Locate the cell with the specified text and output its [x, y] center coordinate. 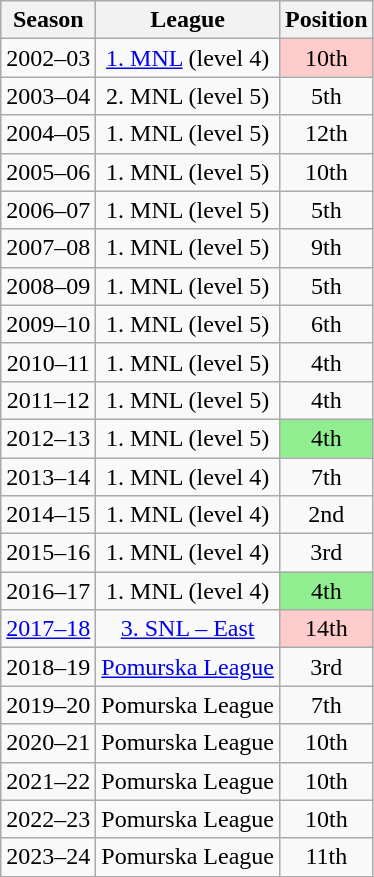
2012–13 [48, 438]
2018–19 [48, 667]
Season [48, 20]
2005–06 [48, 172]
2014–15 [48, 515]
2013–14 [48, 477]
2006–07 [48, 210]
2015–16 [48, 553]
9th [326, 248]
2008–09 [48, 286]
12th [326, 134]
2004–05 [48, 134]
2009–10 [48, 324]
6th [326, 324]
2003–04 [48, 96]
14th [326, 629]
2023–24 [48, 857]
League [188, 20]
2016–17 [48, 591]
2nd [326, 515]
2021–22 [48, 781]
Position [326, 20]
2007–08 [48, 248]
3. SNL – East [188, 629]
11th [326, 857]
2. MNL (level 5) [188, 96]
2019–20 [48, 705]
2017–18 [48, 629]
2022–23 [48, 819]
2020–21 [48, 743]
2002–03 [48, 58]
2011–12 [48, 400]
2010–11 [48, 362]
